Capture the cell that displays the provided text and extract its (x, y) central coordinate. 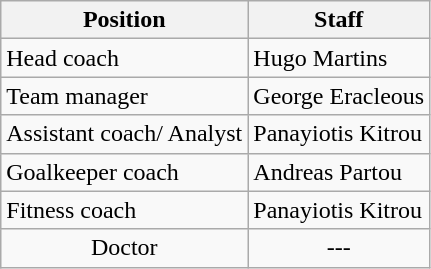
Doctor (124, 248)
Assistant coach/ Analyst (124, 134)
Position (124, 20)
Head coach (124, 58)
Team manager (124, 96)
Fitness coach (124, 210)
Andreas Partou (339, 172)
Hugo Martins (339, 58)
Goalkeeper coach (124, 172)
George Eracleous (339, 96)
Staff (339, 20)
--- (339, 248)
